Provide the [X, Y] coordinate of the cell's center where the given text is located.  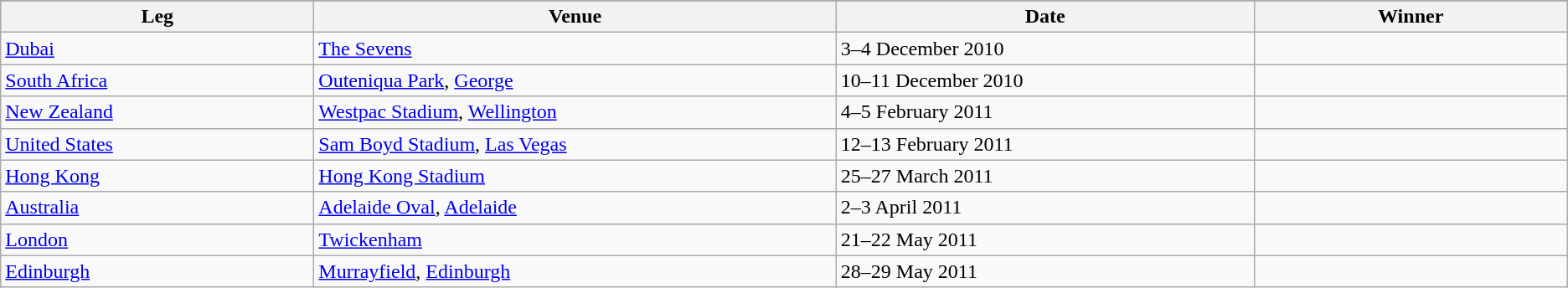
28–29 May 2011 [1045, 271]
3–4 December 2010 [1045, 49]
Dubai [157, 49]
Venue [575, 17]
Australia [157, 208]
2–3 April 2011 [1045, 208]
Twickenham [575, 239]
4–5 February 2011 [1045, 112]
London [157, 239]
Murrayfield, Edinburgh [575, 271]
Outeniqua Park, George [575, 80]
Date [1045, 17]
Hong Kong Stadium [575, 176]
South Africa [157, 80]
21–22 May 2011 [1045, 239]
Winner [1411, 17]
The Sevens [575, 49]
Sam Boyd Stadium, Las Vegas [575, 144]
New Zealand [157, 112]
Leg [157, 17]
25–27 March 2011 [1045, 176]
Edinburgh [157, 271]
United States [157, 144]
10–11 December 2010 [1045, 80]
Adelaide Oval, Adelaide [575, 208]
Hong Kong [157, 176]
12–13 February 2011 [1045, 144]
Westpac Stadium, Wellington [575, 112]
